Provide the [X, Y] coordinate of the cell's center where the given text is located.  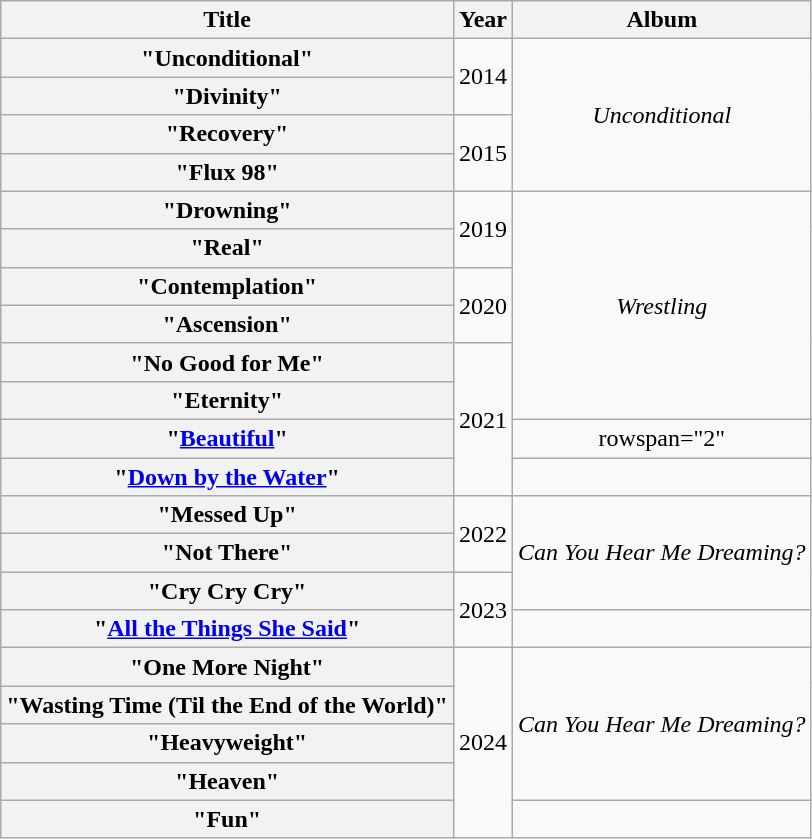
Year [482, 20]
2019 [482, 229]
"Down by the Water" [228, 477]
2022 [482, 534]
2021 [482, 419]
Title [228, 20]
"Not There" [228, 553]
"Real" [228, 248]
Wrestling [662, 305]
"Unconditional" [228, 58]
"Fun" [228, 819]
"Wasting Time (Til the End of the World)" [228, 705]
"Eternity" [228, 400]
2024 [482, 743]
"Recovery" [228, 134]
2023 [482, 610]
Unconditional [662, 115]
"Divinity" [228, 96]
"Cry Cry Cry" [228, 591]
"Flux 98" [228, 172]
2015 [482, 153]
"Ascension" [228, 324]
"One More Night" [228, 667]
"No Good for Me" [228, 362]
rowspan="2" [662, 438]
"Beautiful" [228, 438]
"Messed Up" [228, 515]
2014 [482, 77]
"Contemplation" [228, 286]
"All the Things She Said" [228, 629]
"Heavyweight" [228, 743]
2020 [482, 305]
Album [662, 20]
"Heaven" [228, 781]
"Drowning" [228, 210]
